Extract the (X, Y) coordinate from the center of the cell holding the provided text.  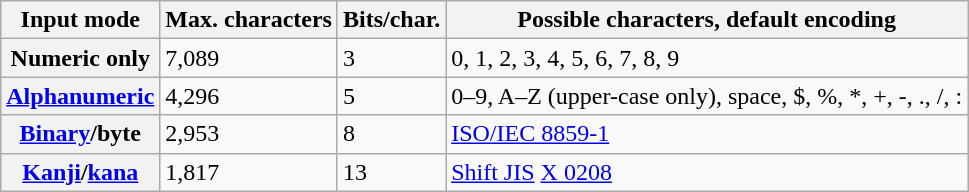
4,296 (249, 96)
0–9, A–Z (upper-case only), space, $, %, *, +, -, ., /, : (707, 96)
Kanji/kana (80, 172)
Alphanumeric (80, 96)
8 (391, 134)
3 (391, 58)
Binary/byte (80, 134)
2,953 (249, 134)
Possible characters, default encoding (707, 20)
Shift JIS X 0208 (707, 172)
5 (391, 96)
Bits/char. (391, 20)
Max. characters (249, 20)
Input mode (80, 20)
ISO/IEC 8859-1 (707, 134)
0, 1, 2, 3, 4, 5, 6, 7, 8, 9 (707, 58)
7,089 (249, 58)
13 (391, 172)
1,817 (249, 172)
Numeric only (80, 58)
